Determine the [X, Y] coordinate at the center of the cell enclosing the given text.  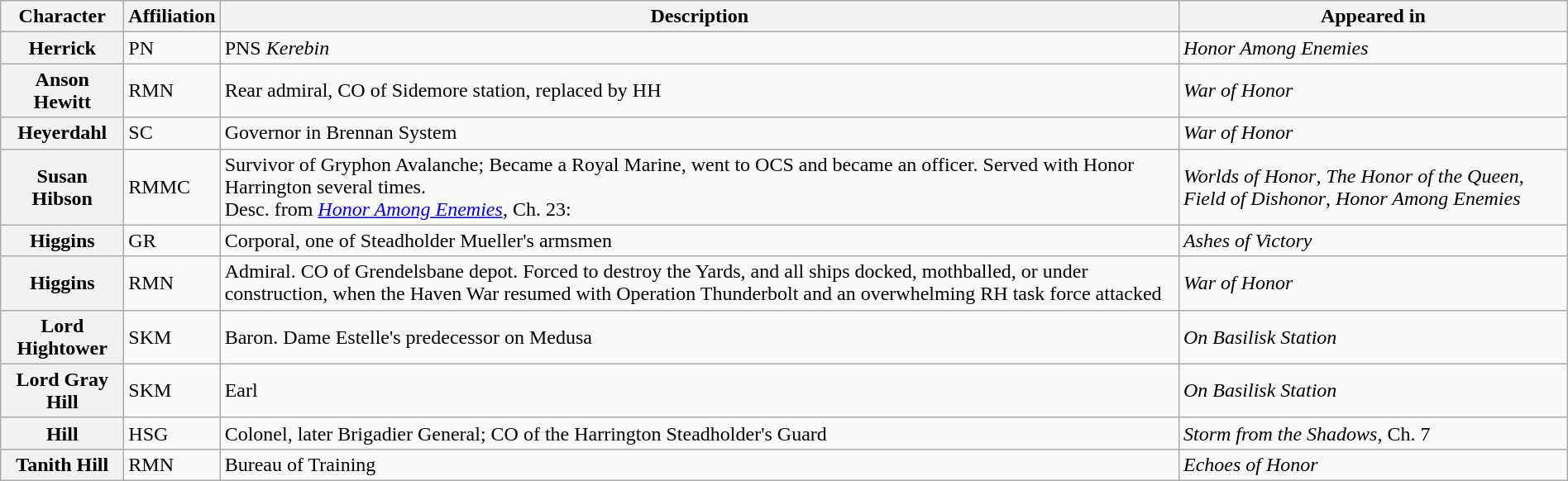
Honor Among Enemies [1373, 48]
Colonel, later Brigadier General; CO of the Harrington Steadholder's Guard [700, 433]
Echoes of Honor [1373, 464]
Affiliation [172, 17]
Description [700, 17]
Character [63, 17]
Tanith Hill [63, 464]
Heyerdahl [63, 133]
Governor in Brennan System [700, 133]
Ashes of Victory [1373, 240]
Bureau of Training [700, 464]
Susan Hibson [63, 187]
Corporal, one of Steadholder Mueller's armsmen [700, 240]
Rear admiral, CO of Sidemore station, replaced by HH [700, 91]
SC [172, 133]
Appeared in [1373, 17]
GR [172, 240]
Worlds of Honor, The Honor of the Queen, Field of Dishonor, Honor Among Enemies [1373, 187]
Lord Gray Hill [63, 390]
Herrick [63, 48]
Anson Hewitt [63, 91]
Earl [700, 390]
HSG [172, 433]
PNS Kerebin [700, 48]
PN [172, 48]
Hill [63, 433]
Lord Hightower [63, 337]
Storm from the Shadows, Ch. 7 [1373, 433]
RMMC [172, 187]
Baron. Dame Estelle's predecessor on Medusa [700, 337]
